Capture the cell that displays the provided text and extract its [X, Y] central coordinate. 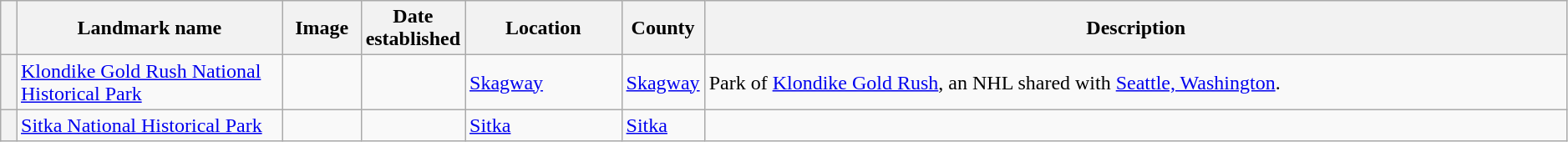
Landmark name [150, 28]
Sitka National Historical Park [150, 125]
Image [322, 28]
Location [544, 28]
Date established [413, 28]
County [663, 28]
Description [1136, 28]
Klondike Gold Rush National Historical Park [150, 82]
Park of Klondike Gold Rush, an NHL shared with Seattle, Washington. [1136, 82]
